Locate the cell with the specified text and output its [X, Y] center coordinate. 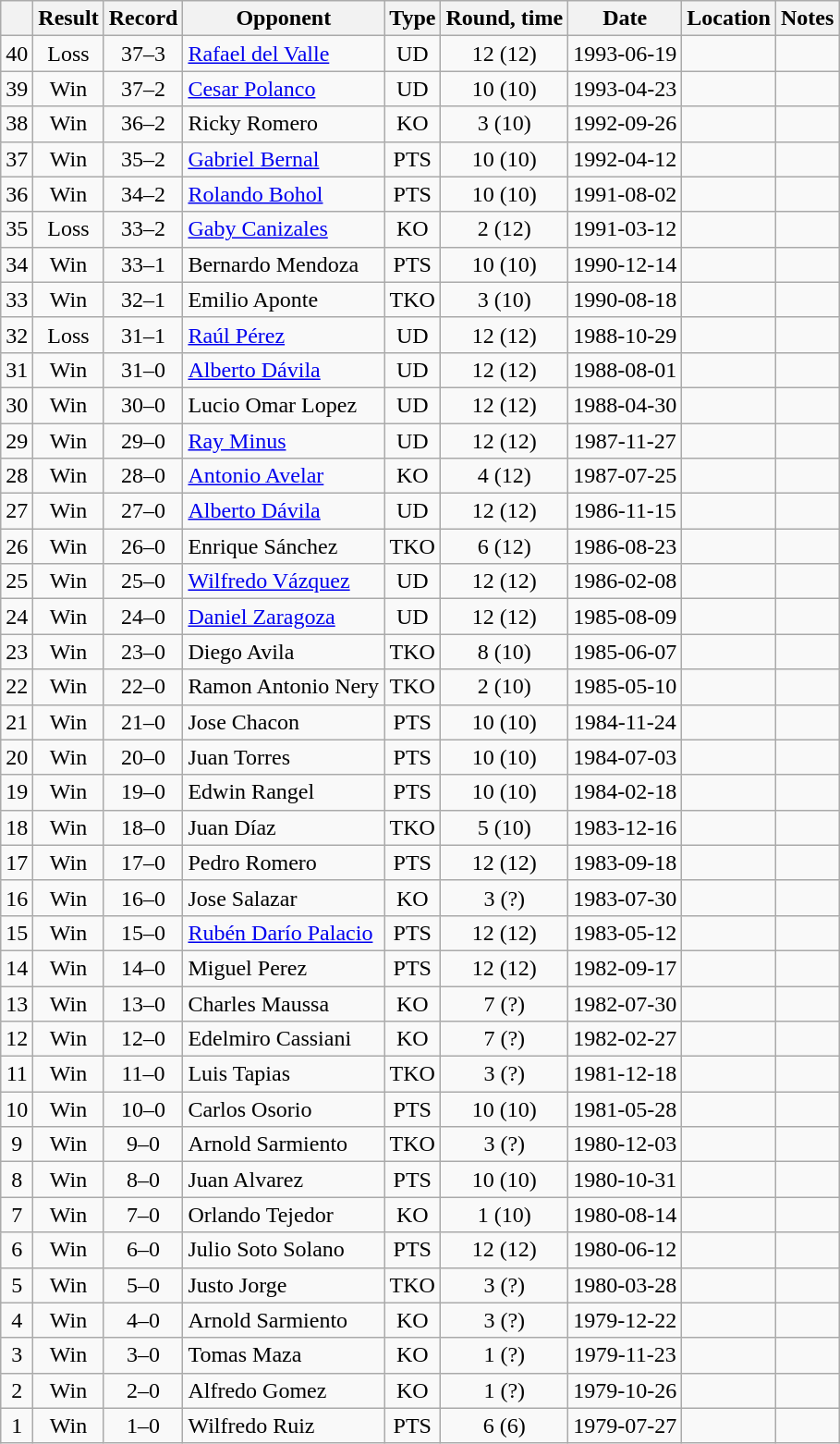
40 [17, 54]
Diego Avila [284, 652]
30 [17, 405]
1979-07-27 [625, 1426]
1979-12-22 [625, 1320]
1984-07-03 [625, 757]
6 (12) [505, 546]
Record [143, 18]
Emilio Aponte [284, 300]
3 [17, 1355]
18–0 [143, 827]
1983-09-18 [625, 863]
1982-07-30 [625, 1003]
37–2 [143, 89]
Jose Chacon [284, 722]
1988-08-01 [625, 370]
Bernardo Mendoza [284, 264]
5–0 [143, 1285]
4 (12) [505, 476]
37–3 [143, 54]
1983-12-16 [625, 827]
Juan Torres [284, 757]
27 [17, 511]
Daniel Zaragoza [284, 617]
Orlando Tejedor [284, 1215]
1981-12-18 [625, 1074]
38 [17, 124]
4–0 [143, 1320]
10–0 [143, 1109]
Rafael del Valle [284, 54]
Location [729, 18]
Rubén Darío Palacio [284, 933]
9–0 [143, 1144]
1992-09-26 [625, 124]
2 (10) [505, 687]
Notes [807, 18]
1986-11-15 [625, 511]
4 [17, 1320]
6–0 [143, 1250]
23 [17, 652]
6 [17, 1250]
8–0 [143, 1180]
Date [625, 18]
36–2 [143, 124]
18 [17, 827]
32–1 [143, 300]
33 [17, 300]
Alfredo Gomez [284, 1390]
31 [17, 370]
Round, time [505, 18]
Miguel Perez [284, 968]
3–0 [143, 1355]
24 [17, 617]
39 [17, 89]
1980-12-03 [625, 1144]
Ray Minus [284, 441]
19 [17, 792]
1985-05-10 [625, 687]
33–2 [143, 229]
Jose Salazar [284, 898]
1986-08-23 [625, 546]
Edwin Rangel [284, 792]
20 [17, 757]
Juan Alvarez [284, 1180]
19–0 [143, 792]
1993-06-19 [625, 54]
Gaby Canizales [284, 229]
16–0 [143, 898]
1980-06-12 [625, 1250]
1984-11-24 [625, 722]
Juan Díaz [284, 827]
Wilfredo Vázquez [284, 581]
1982-09-17 [625, 968]
20–0 [143, 757]
8 [17, 1180]
Antonio Avelar [284, 476]
29 [17, 441]
12 [17, 1039]
1990-12-14 [625, 264]
29–0 [143, 441]
1 (10) [505, 1215]
1982-02-27 [625, 1039]
1985-08-09 [625, 617]
Opponent [284, 18]
22 [17, 687]
6 (6) [505, 1426]
1–0 [143, 1426]
31–0 [143, 370]
1983-05-12 [625, 933]
1985-06-07 [625, 652]
1979-11-23 [625, 1355]
12–0 [143, 1039]
Cesar Polanco [284, 89]
5 [17, 1285]
37 [17, 159]
Wilfredo Ruiz [284, 1426]
Carlos Osorio [284, 1109]
27–0 [143, 511]
5 (10) [505, 827]
1991-03-12 [625, 229]
Result [68, 18]
1992-04-12 [625, 159]
Charles Maussa [284, 1003]
35 [17, 229]
1980-08-14 [625, 1215]
26 [17, 546]
23–0 [143, 652]
Justo Jorge [284, 1285]
26–0 [143, 546]
1990-08-18 [625, 300]
22–0 [143, 687]
Type [412, 18]
1979-10-26 [625, 1390]
1981-05-28 [625, 1109]
1991-08-02 [625, 194]
14 [17, 968]
13–0 [143, 1003]
2 [17, 1390]
2–0 [143, 1390]
34 [17, 264]
24–0 [143, 617]
34–2 [143, 194]
11–0 [143, 1074]
1988-10-29 [625, 335]
11 [17, 1074]
10 [17, 1109]
25 [17, 581]
Raúl Pérez [284, 335]
16 [17, 898]
28–0 [143, 476]
Pedro Romero [284, 863]
35–2 [143, 159]
8 (10) [505, 652]
1987-07-25 [625, 476]
21–0 [143, 722]
1993-04-23 [625, 89]
28 [17, 476]
31–1 [143, 335]
15 [17, 933]
Ricky Romero [284, 124]
33–1 [143, 264]
14–0 [143, 968]
17 [17, 863]
15–0 [143, 933]
7 [17, 1215]
Julio Soto Solano [284, 1250]
Lucio Omar Lopez [284, 405]
2 (12) [505, 229]
1983-07-30 [625, 898]
Rolando Bohol [284, 194]
21 [17, 722]
7–0 [143, 1215]
25–0 [143, 581]
Enrique Sánchez [284, 546]
1984-02-18 [625, 792]
1987-11-27 [625, 441]
36 [17, 194]
Edelmiro Cassiani [284, 1039]
30–0 [143, 405]
Tomas Maza [284, 1355]
9 [17, 1144]
32 [17, 335]
Luis Tapias [284, 1074]
13 [17, 1003]
17–0 [143, 863]
Ramon Antonio Nery [284, 687]
1 [17, 1426]
1980-03-28 [625, 1285]
1988-04-30 [625, 405]
1986-02-08 [625, 581]
Gabriel Bernal [284, 159]
1980-10-31 [625, 1180]
